Return the (X, Y) coordinate for the center point of the cell that contains the specified text.  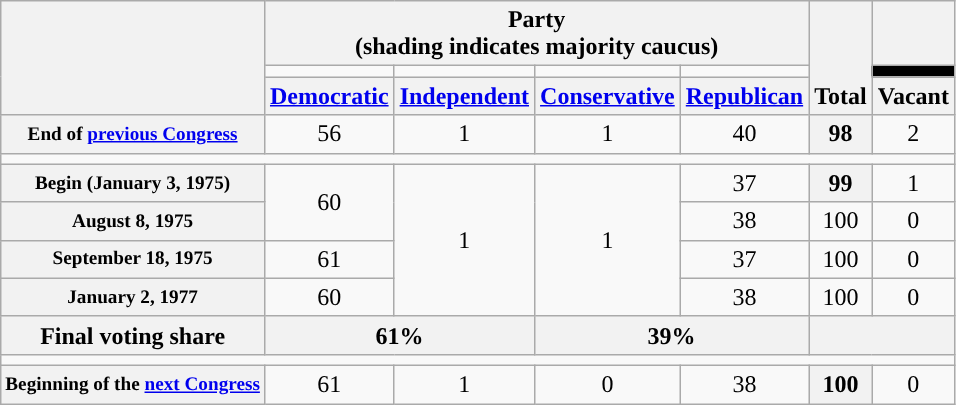
Party (shading indicates majority caucus) (536, 34)
Republican (744, 96)
January 2, 1977 (133, 297)
Total (841, 58)
Final voting share (133, 335)
2 (913, 134)
61% (399, 335)
August 8, 1975 (133, 221)
Begin (January 3, 1975) (133, 183)
40 (744, 134)
98 (841, 134)
Democratic (329, 96)
Vacant (913, 96)
Beginning of the next Congress (133, 384)
56 (329, 134)
99 (841, 183)
Independent (464, 96)
39% (672, 335)
Conservative (608, 96)
End of previous Congress (133, 134)
September 18, 1975 (133, 259)
